From the cell containing the given text, extract its center point as (X, Y) coordinate. 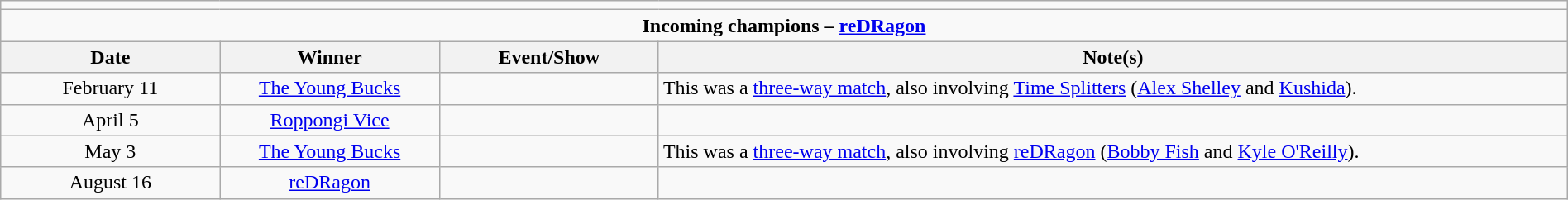
Event/Show (549, 57)
Incoming champions – reDRagon (784, 26)
Winner (329, 57)
February 11 (111, 88)
August 16 (111, 183)
May 3 (111, 151)
This was a three-way match, also involving reDRagon (Bobby Fish and Kyle O'Reilly). (1113, 151)
This was a three-way match, also involving Time Splitters (Alex Shelley and Kushida). (1113, 88)
April 5 (111, 120)
Note(s) (1113, 57)
reDRagon (329, 183)
Roppongi Vice (329, 120)
Date (111, 57)
